Provide the [X, Y] coordinate of the cell's center where the given text is located.  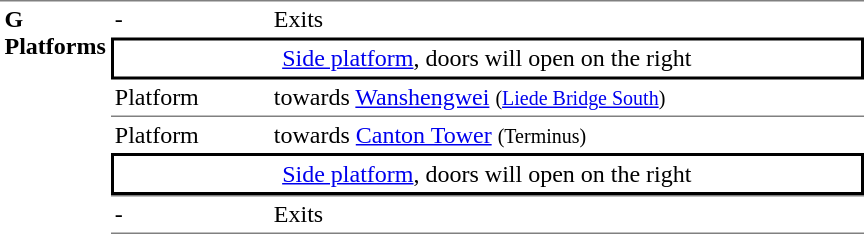
towards Wanshengwei (Liede Bridge South) [566, 99]
GPlatforms [55, 117]
towards Canton Tower (Terminus) [566, 135]
